Pinpoint the cell where the given text exists, returning its [X, Y] midpoint coordinate. 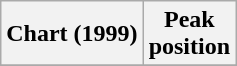
Peakposition [189, 34]
Chart (1999) [72, 34]
